Output the [x, y] coordinate of the center of the cell containing the given text.  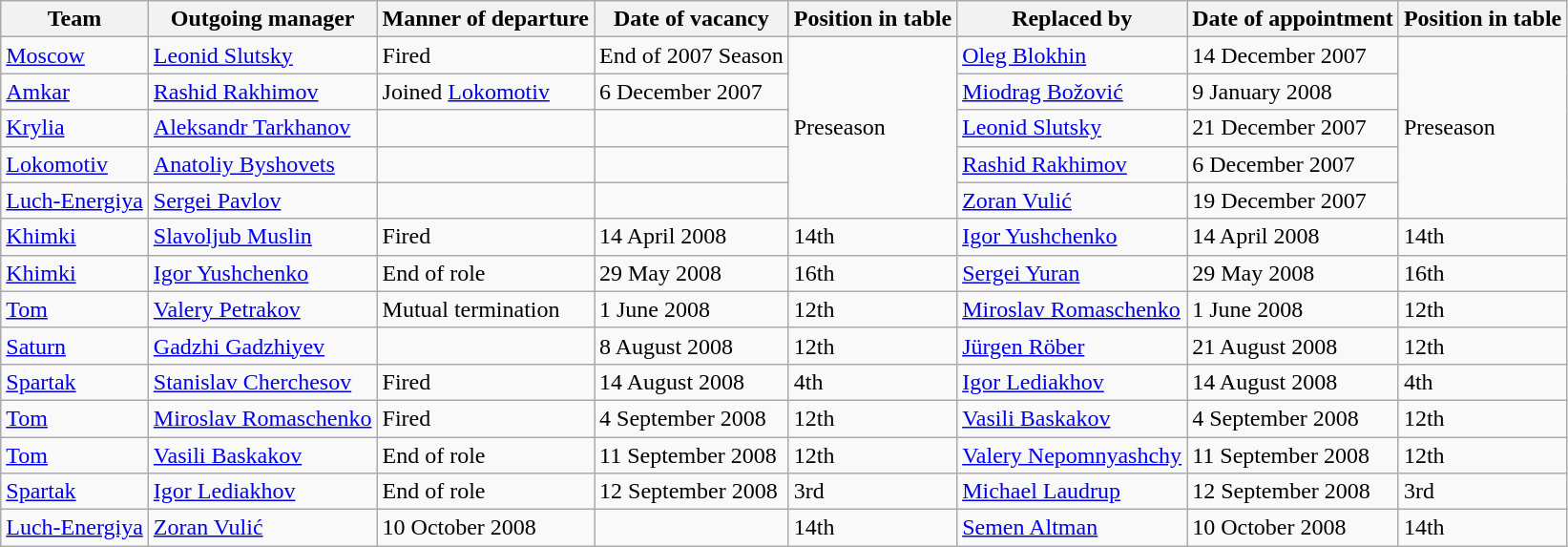
Manner of departure [485, 19]
Michael Laudrup [1073, 492]
Joined Lokomotiv [485, 92]
Miodrag Božović [1073, 92]
Date of appointment [1293, 19]
Jürgen Röber [1073, 346]
14 December 2007 [1293, 55]
Stanislav Cherchesov [262, 382]
Date of vacancy [691, 19]
Moscow [74, 55]
Sergei Pavlov [262, 200]
Krylia [74, 128]
End of 2007 Season [691, 55]
Outgoing manager [262, 19]
Oleg Blokhin [1073, 55]
Sergei Yuran [1073, 273]
Lokomotiv [74, 164]
9 January 2008 [1293, 92]
Mutual termination [485, 309]
Semen Altman [1073, 528]
Valery Nepomnyashchy [1073, 455]
21 December 2007 [1293, 128]
Anatoliy Byshovets [262, 164]
Valery Petrakov [262, 309]
19 December 2007 [1293, 200]
Aleksandr Tarkhanov [262, 128]
Amkar [74, 92]
21 August 2008 [1293, 346]
8 August 2008 [691, 346]
Gadzhi Gadzhiyev [262, 346]
Saturn [74, 346]
Team [74, 19]
Slavoljub Muslin [262, 237]
Replaced by [1073, 19]
